Detect which cell encompasses the target text, then output its (X, Y) center coordinate. 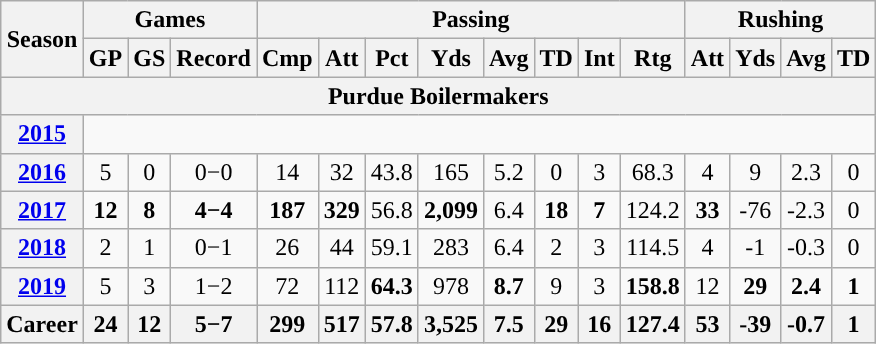
Career (42, 324)
517 (342, 324)
44 (342, 248)
Games (170, 20)
-2.3 (806, 210)
2.4 (806, 286)
2015 (42, 134)
Rtg (652, 58)
2017 (42, 210)
2.3 (806, 172)
Record (214, 58)
5.2 (508, 172)
24 (105, 324)
56.8 (392, 210)
2016 (42, 172)
1−2 (214, 286)
329 (342, 210)
5−7 (214, 324)
114.5 (652, 248)
2019 (42, 286)
7 (599, 210)
-0.3 (806, 248)
112 (342, 286)
Purdue Boilermakers (438, 96)
Int (599, 58)
72 (287, 286)
32 (342, 172)
Rushing (780, 20)
Cmp (287, 58)
26 (287, 248)
0−1 (214, 248)
GS (150, 58)
187 (287, 210)
Pct (392, 58)
299 (287, 324)
68.3 (652, 172)
18 (556, 210)
2,099 (450, 210)
8 (150, 210)
978 (450, 286)
-0.7 (806, 324)
Passing (470, 20)
59.1 (392, 248)
-76 (756, 210)
2018 (42, 248)
283 (450, 248)
33 (707, 210)
0−0 (214, 172)
-39 (756, 324)
158.8 (652, 286)
GP (105, 58)
8.7 (508, 286)
14 (287, 172)
4−4 (214, 210)
Season (42, 39)
127.4 (652, 324)
7.5 (508, 324)
-1 (756, 248)
64.3 (392, 286)
57.8 (392, 324)
3,525 (450, 324)
43.8 (392, 172)
165 (450, 172)
53 (707, 324)
124.2 (652, 210)
16 (599, 324)
